Capture the cell that displays the provided text and extract its [x, y] central coordinate. 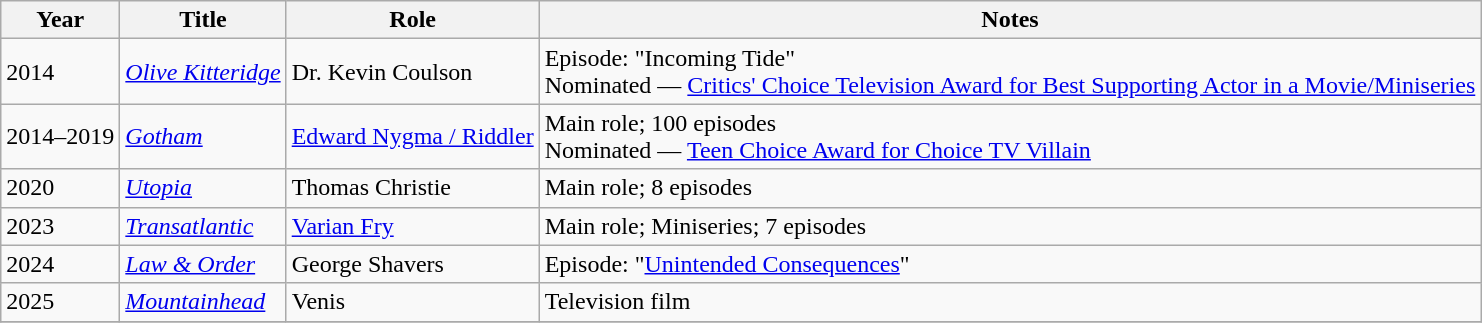
Mountainhead [203, 302]
Year [60, 20]
2025 [60, 302]
Olive Kitteridge [203, 72]
Episode: "Unintended Consequences" [1010, 264]
Main role; Miniseries; 7 episodes [1010, 226]
Varian Fry [412, 226]
Transatlantic [203, 226]
Gotham [203, 136]
Notes [1010, 20]
Main role; 100 episodes Nominated — Teen Choice Award for Choice TV Villain [1010, 136]
Venis [412, 302]
George Shavers [412, 264]
Dr. Kevin Coulson [412, 72]
Episode: "Incoming Tide"Nominated — Critics' Choice Television Award for Best Supporting Actor in a Movie/Miniseries [1010, 72]
Utopia [203, 188]
Title [203, 20]
Edward Nygma / Riddler [412, 136]
Television film [1010, 302]
2024 [60, 264]
Main role; 8 episodes [1010, 188]
2020 [60, 188]
Thomas Christie [412, 188]
Law & Order [203, 264]
2023 [60, 226]
2014–2019 [60, 136]
Role [412, 20]
2014 [60, 72]
